Locate the cell with the specified text and output its (X, Y) center coordinate. 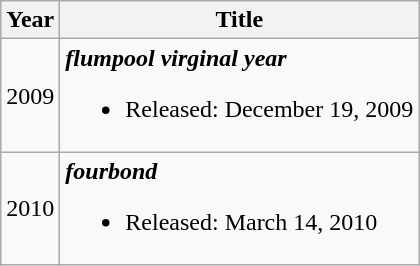
Year (30, 20)
flumpool virginal yearReleased: December 19, 2009 (240, 96)
Title (240, 20)
2010 (30, 208)
2009 (30, 96)
fourbondReleased: March 14, 2010 (240, 208)
